Identify which cell holds the provided text, then report its [x, y] central coordinate. 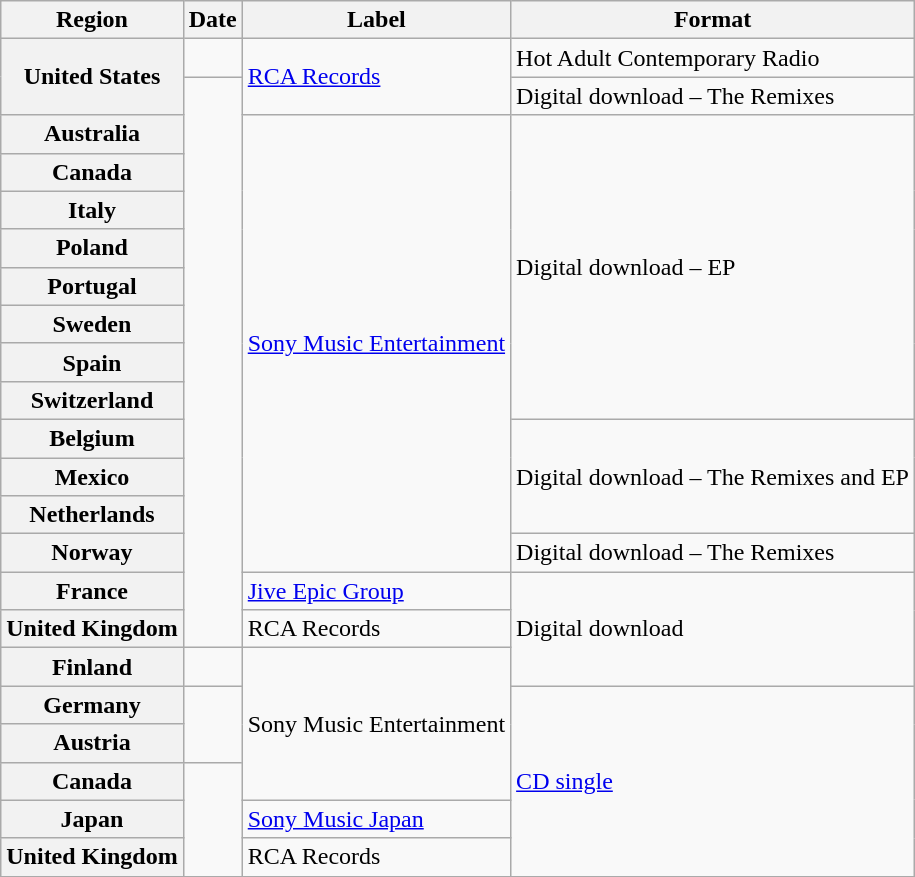
Label [376, 20]
Poland [92, 248]
Italy [92, 210]
Switzerland [92, 400]
Norway [92, 553]
Format [713, 20]
Mexico [92, 477]
United States [92, 77]
Region [92, 20]
Australia [92, 134]
Japan [92, 819]
Portugal [92, 286]
Belgium [92, 438]
CD single [713, 781]
Hot Adult Contemporary Radio [713, 58]
Digital download – EP [713, 267]
Austria [92, 743]
Netherlands [92, 515]
Germany [92, 705]
Digital download – The Remixes and EP [713, 476]
Spain [92, 362]
Jive Epic Group [376, 591]
Finland [92, 667]
Sweden [92, 324]
Sony Music Japan [376, 819]
Digital download [713, 629]
Date [212, 20]
France [92, 591]
